Search for the cell housing the specified text and yield its (x, y) center coordinate. 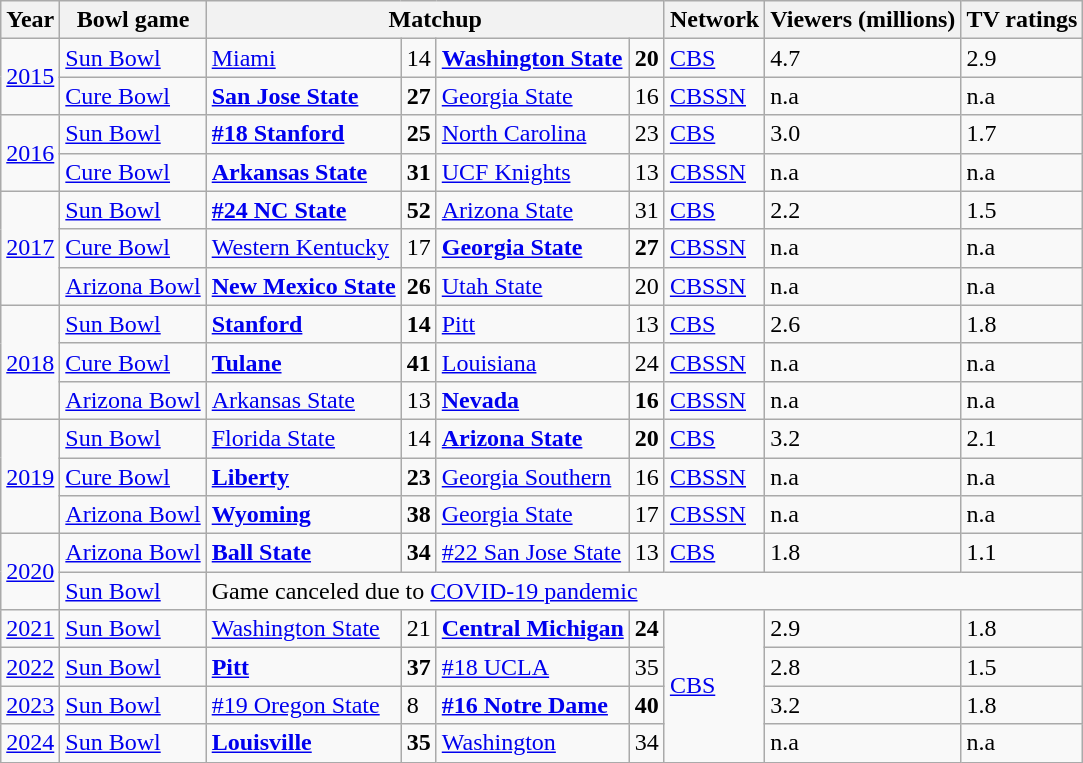
San Jose State (304, 96)
2021 (30, 629)
2019 (30, 476)
2022 (30, 667)
Year (30, 20)
2016 (30, 153)
Central Michigan (532, 629)
Stanford (304, 324)
North Carolina (532, 134)
New Mexico State (304, 286)
#16 Notre Dame (532, 705)
26 (418, 286)
#19 Oregon State (304, 705)
Liberty (304, 477)
Georgia Southern (532, 477)
41 (418, 362)
2024 (30, 743)
Western Kentucky (304, 248)
#18 Stanford (304, 134)
Utah State (532, 286)
2017 (30, 248)
2018 (30, 362)
2020 (30, 572)
1.1 (1022, 553)
TV ratings (1022, 20)
Tulane (304, 362)
2.1 (1022, 438)
Bowl game (133, 20)
Matchup (435, 20)
2.6 (863, 324)
Louisiana (532, 362)
38 (418, 515)
Game canceled due to COVID-19 pandemic (644, 591)
Florida State (304, 438)
Miami (304, 58)
UCF Knights (532, 172)
2.2 (863, 210)
#22 San Jose State (532, 553)
37 (418, 667)
40 (646, 705)
52 (418, 210)
#24 NC State (304, 210)
3.0 (863, 134)
8 (418, 705)
Nevada (532, 400)
Wyoming (304, 515)
2015 (30, 77)
Washington (532, 743)
21 (418, 629)
Louisville (304, 743)
4.7 (863, 58)
Viewers (millions) (863, 20)
25 (418, 134)
#18 UCLA (532, 667)
2.8 (863, 667)
Ball State (304, 553)
2023 (30, 705)
Network (714, 20)
1.7 (1022, 134)
